Determine the (x, y) coordinate at the center of the cell enclosing the given text.  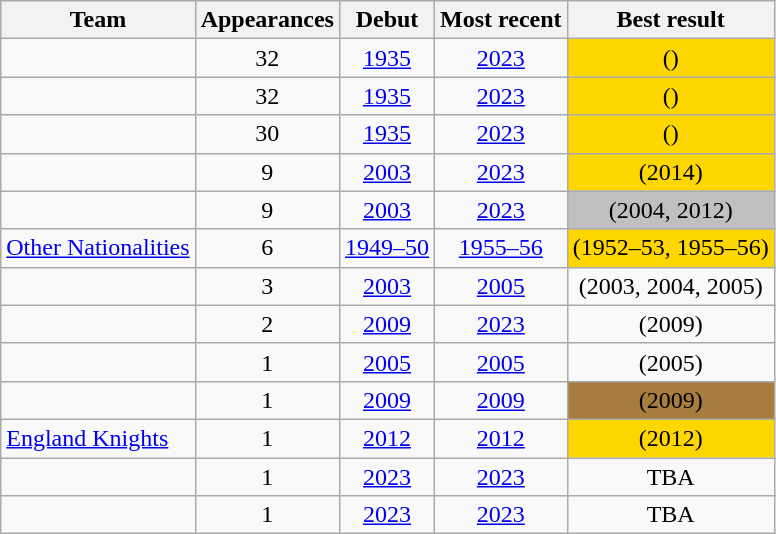
Best result (670, 20)
(2014) (670, 172)
30 (267, 134)
Appearances (267, 20)
(2003, 2004, 2005) (670, 286)
(2004, 2012) (670, 210)
Debut (386, 20)
(2012) (670, 438)
1955–56 (502, 248)
3 (267, 286)
England Knights (98, 438)
Team (98, 20)
(1952–53, 1955–56) (670, 248)
Other Nationalities (98, 248)
1949–50 (386, 248)
Most recent (502, 20)
2 (267, 324)
(2005) (670, 362)
6 (267, 248)
